Return [x, y] of the center of cell containing provided text 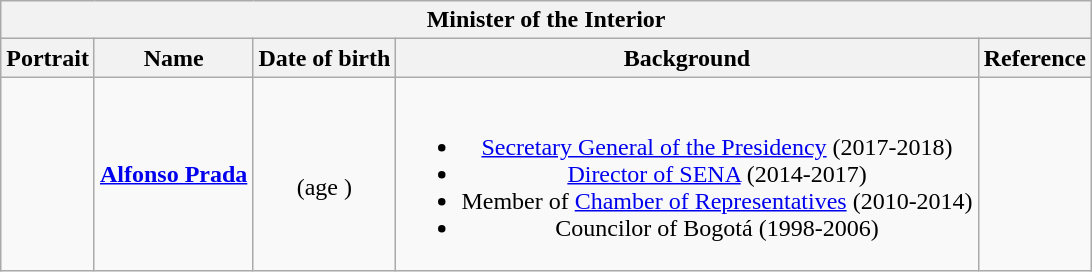
Alfonso Prada [173, 174]
Minister of the Interior [546, 20]
Name [173, 58]
Date of birth [324, 58]
Portrait [48, 58]
(age ) [324, 174]
Background [687, 58]
Reference [1034, 58]
